Pinpoint the cell where the given text exists, returning its [x, y] midpoint coordinate. 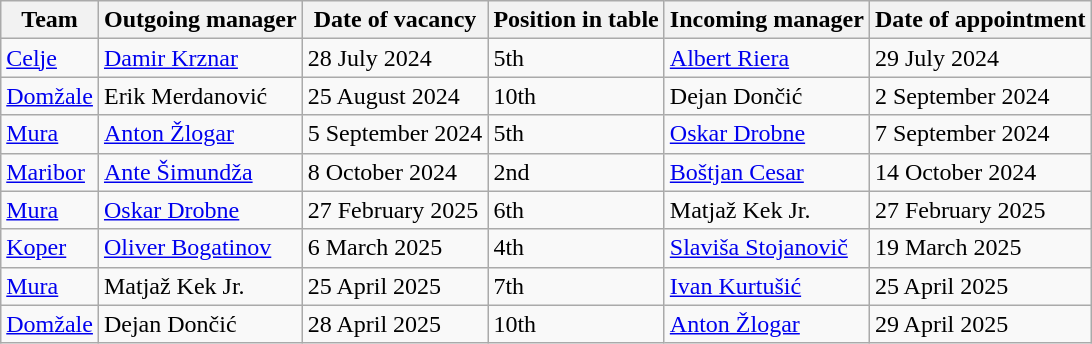
Maribor [50, 172]
Erik Merdanović [200, 96]
6th [576, 210]
29 April 2025 [980, 324]
28 July 2024 [395, 58]
Date of vacancy [395, 20]
19 March 2025 [980, 248]
7th [576, 286]
Ante Šimundža [200, 172]
4th [576, 248]
Position in table [576, 20]
28 April 2025 [395, 324]
2 September 2024 [980, 96]
Albert Riera [766, 58]
Damir Krznar [200, 58]
Incoming manager [766, 20]
7 September 2024 [980, 134]
8 October 2024 [395, 172]
14 October 2024 [980, 172]
Celje [50, 58]
6 March 2025 [395, 248]
29 July 2024 [980, 58]
Boštjan Cesar [766, 172]
Koper [50, 248]
Date of appointment [980, 20]
Outgoing manager [200, 20]
Slaviša Stojanovič [766, 248]
Team [50, 20]
25 August 2024 [395, 96]
Oliver Bogatinov [200, 248]
2nd [576, 172]
5 September 2024 [395, 134]
Ivan Kurtušić [766, 286]
